From the cell containing the given text, extract its center point as [x, y] coordinate. 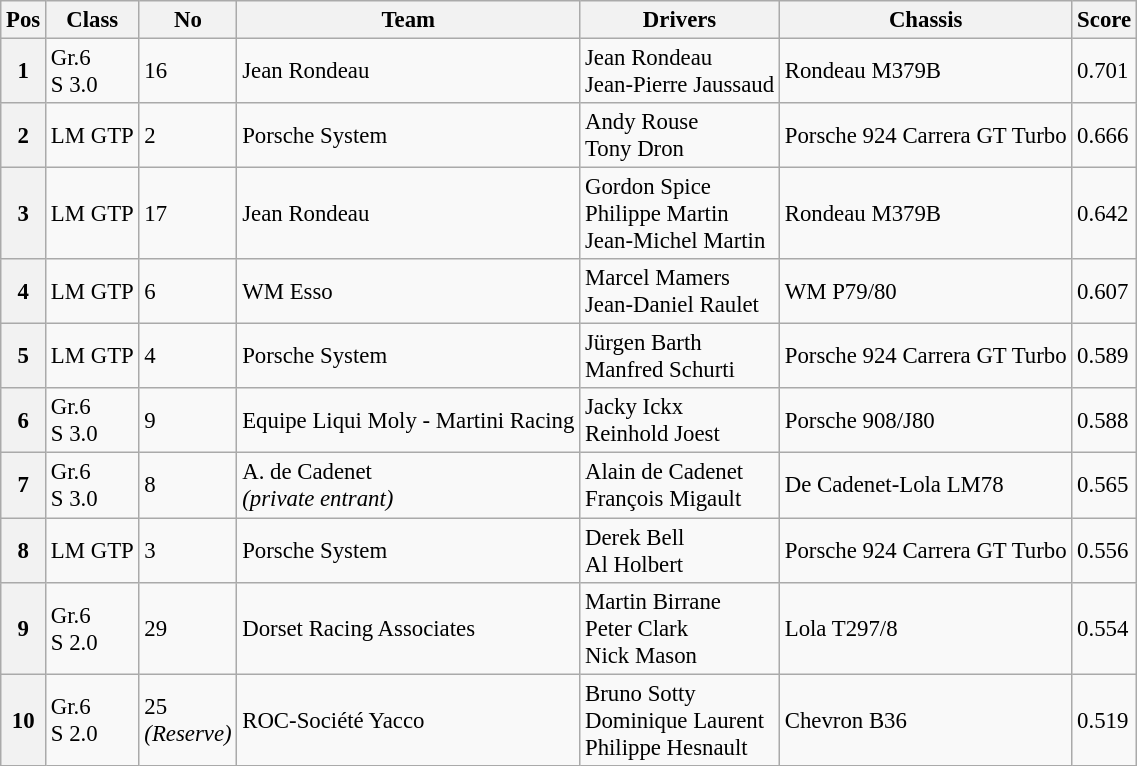
Score [1104, 20]
Jacky Ickx Reinhold Joest [680, 420]
Gordon Spice Philippe Martin Jean-Michel Martin [680, 214]
No [188, 20]
ROC-Société Yacco [408, 720]
Alain de Cadenet François Migault [680, 486]
0.589 [1104, 356]
0.642 [1104, 214]
Drivers [680, 20]
5 [24, 356]
25(Reserve) [188, 720]
WM Esso [408, 292]
Equipe Liqui Moly - Martini Racing [408, 420]
Team [408, 20]
WM P79/80 [925, 292]
0.666 [1104, 136]
0.556 [1104, 550]
7 [24, 486]
Jean Rondeau Jean-Pierre Jaussaud [680, 72]
0.565 [1104, 486]
Bruno Sotty Dominique Laurent Philippe Hesnault [680, 720]
Jürgen Barth Manfred Schurti [680, 356]
Martin Birrane Peter Clark Nick Mason [680, 628]
De Cadenet-Lola LM78 [925, 486]
Pos [24, 20]
0.607 [1104, 292]
Chevron B36 [925, 720]
Derek Bell Al Holbert [680, 550]
29 [188, 628]
0.701 [1104, 72]
0.554 [1104, 628]
0.588 [1104, 420]
Dorset Racing Associates [408, 628]
Porsche 908/J80 [925, 420]
1 [24, 72]
A. de Cadenet(private entrant) [408, 486]
Marcel Mamers Jean-Daniel Raulet [680, 292]
Lola T297/8 [925, 628]
Chassis [925, 20]
Class [93, 20]
0.519 [1104, 720]
16 [188, 72]
10 [24, 720]
Andy Rouse Tony Dron [680, 136]
17 [188, 214]
